Output the (X, Y) coordinate of the center of the cell containing the given text.  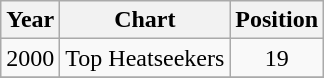
Position (277, 20)
19 (277, 58)
2000 (30, 58)
Year (30, 20)
Top Heatseekers (145, 58)
Chart (145, 20)
